Search for the cell housing the specified text and yield its [X, Y] center coordinate. 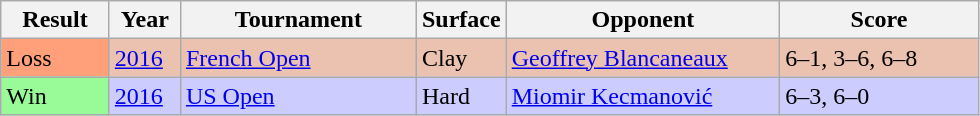
Miomir Kecmanović [643, 96]
Tournament [298, 20]
Opponent [643, 20]
Clay [461, 58]
Win [56, 96]
6–1, 3–6, 6–8 [880, 58]
US Open [298, 96]
French Open [298, 58]
Score [880, 20]
Result [56, 20]
Surface [461, 20]
Year [144, 20]
Geoffrey Blancaneaux [643, 58]
6–3, 6–0 [880, 96]
Hard [461, 96]
Loss [56, 58]
